Return [x, y] of the center of cell containing provided text 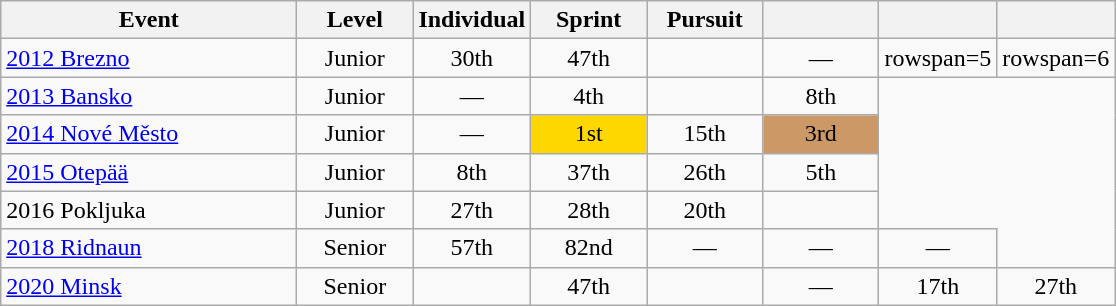
Sprint [589, 20]
20th [705, 210]
Level [355, 20]
4th [589, 96]
2014 Nové Město [149, 134]
57th [472, 248]
2020 Minsk [149, 286]
2013 Bansko [149, 96]
37th [589, 172]
2012 Brezno [149, 58]
5th [821, 172]
rowspan=6 [1056, 58]
2018 Ridnaun [149, 248]
rowspan=5 [938, 58]
17th [938, 286]
30th [472, 58]
2015 Otepää [149, 172]
1st [589, 134]
Individual [472, 20]
3rd [821, 134]
Pursuit [705, 20]
28th [589, 210]
Event [149, 20]
26th [705, 172]
15th [705, 134]
2016 Pokljuka [149, 210]
82nd [589, 248]
